Scan for the cell matching the given text and deliver its (x, y) coordinate at center. 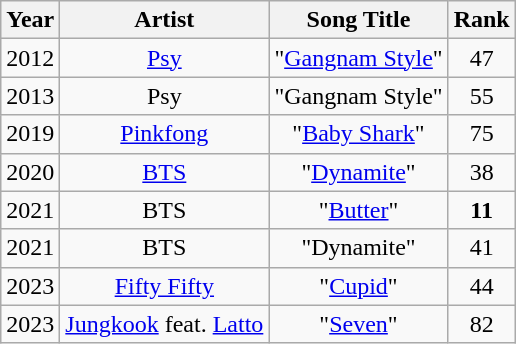
"Seven" (358, 324)
Song Title (358, 20)
Fifty Fifty (164, 286)
2012 (30, 58)
"Butter" (358, 210)
44 (482, 286)
75 (482, 134)
82 (482, 324)
Pinkfong (164, 134)
"Cupid" (358, 286)
Year (30, 20)
11 (482, 210)
47 (482, 58)
2020 (30, 172)
2013 (30, 96)
55 (482, 96)
41 (482, 248)
2019 (30, 134)
Jungkook feat. Latto (164, 324)
"Baby Shark" (358, 134)
38 (482, 172)
Rank (482, 20)
Artist (164, 20)
